Pinpoint the cell where the given text exists, returning its (x, y) midpoint coordinate. 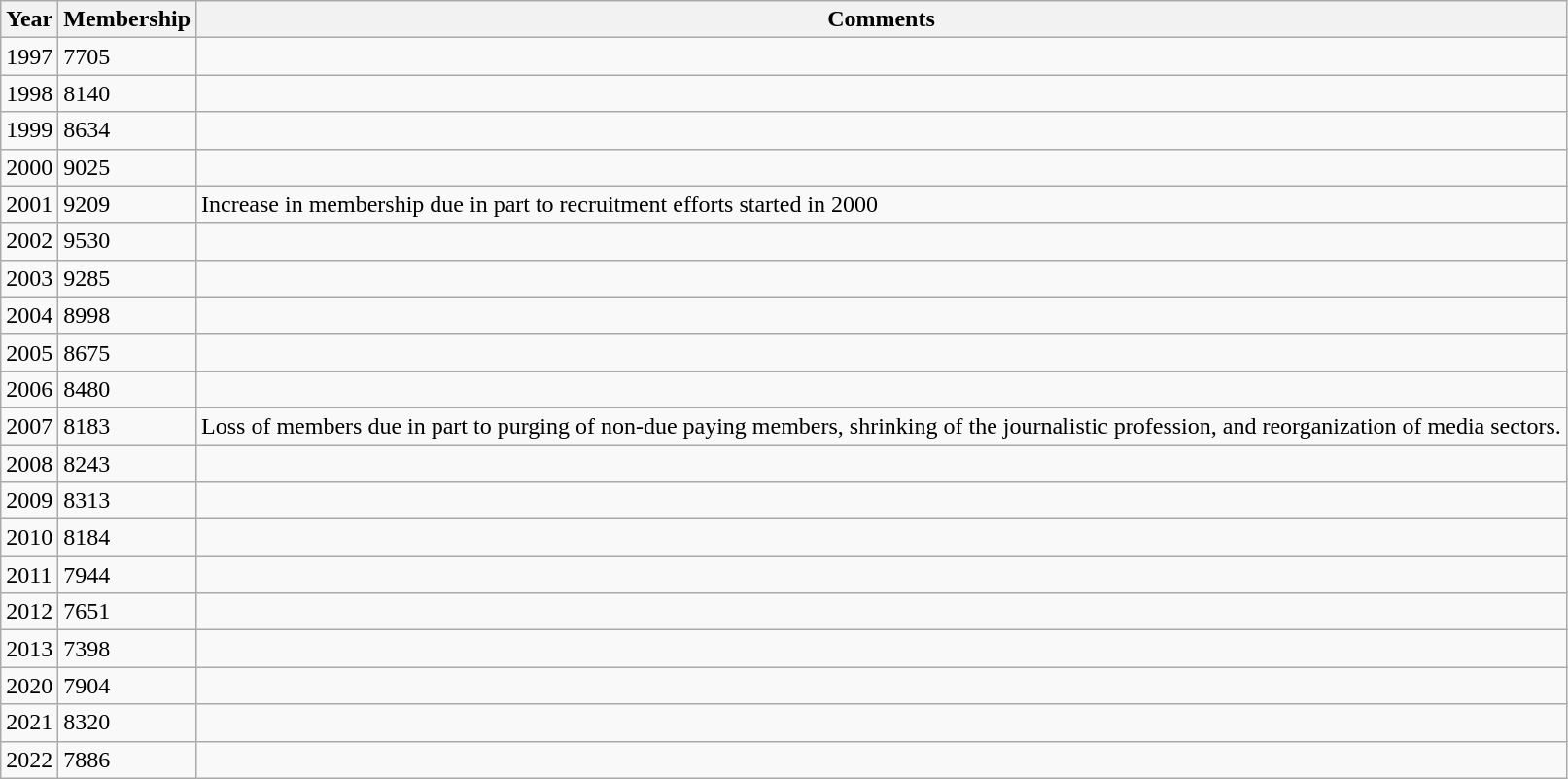
Loss of members due in part to purging of non-due paying members, shrinking of the journalistic profession, and reorganization of media sectors. (882, 426)
1998 (29, 93)
2004 (29, 315)
7651 (127, 612)
2022 (29, 760)
7886 (127, 760)
2012 (29, 612)
7904 (127, 686)
2011 (29, 575)
7944 (127, 575)
2020 (29, 686)
2021 (29, 723)
8480 (127, 389)
2008 (29, 464)
Increase in membership due in part to recruitment efforts started in 2000 (882, 204)
8243 (127, 464)
7705 (127, 56)
Membership (127, 19)
8998 (127, 315)
8313 (127, 501)
8634 (127, 130)
8320 (127, 723)
2005 (29, 352)
8140 (127, 93)
2002 (29, 241)
9285 (127, 278)
2013 (29, 649)
2001 (29, 204)
8184 (127, 538)
Comments (882, 19)
9530 (127, 241)
2006 (29, 389)
2010 (29, 538)
9025 (127, 167)
7398 (127, 649)
2007 (29, 426)
2000 (29, 167)
8675 (127, 352)
1999 (29, 130)
Year (29, 19)
2009 (29, 501)
2003 (29, 278)
9209 (127, 204)
8183 (127, 426)
1997 (29, 56)
